Find where the given text appears and provide that cell's center as [x, y] coordinate. 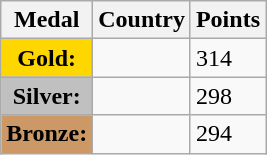
Bronze: [47, 134]
Points [228, 20]
Gold: [47, 58]
Country [142, 20]
294 [228, 134]
314 [228, 58]
298 [228, 96]
Medal [47, 20]
Silver: [47, 96]
